Detect which cell encompasses the target text, then output its (x, y) center coordinate. 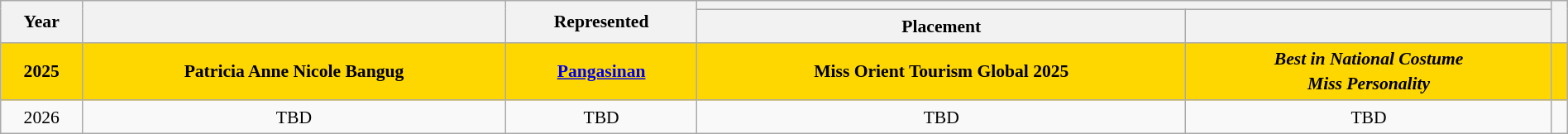
Patricia Anne Nicole Bangug (294, 71)
Best in National CostumeMiss Personality (1370, 71)
Pangasinan (601, 71)
Miss Orient Tourism Global 2025 (941, 71)
Represented (601, 22)
2026 (41, 117)
Year (41, 22)
2025 (41, 71)
Placement (941, 26)
